Locate the cell with the specified text and output its [X, Y] center coordinate. 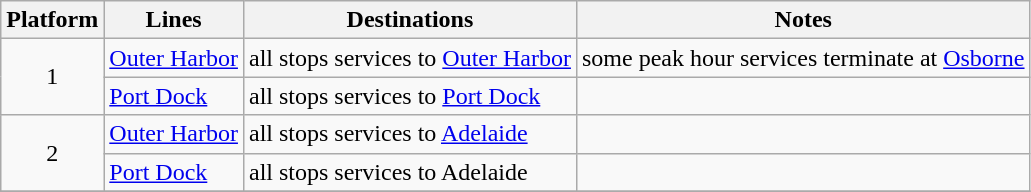
Lines [174, 20]
Platform [52, 20]
some peak hour services terminate at Osborne [803, 58]
1 [52, 77]
Notes [803, 20]
all stops services to Outer Harbor [410, 58]
all stops services to Port Dock [410, 96]
Destinations [410, 20]
2 [52, 153]
